Extract the [x, y] coordinate from the center of the cell holding the provided text.  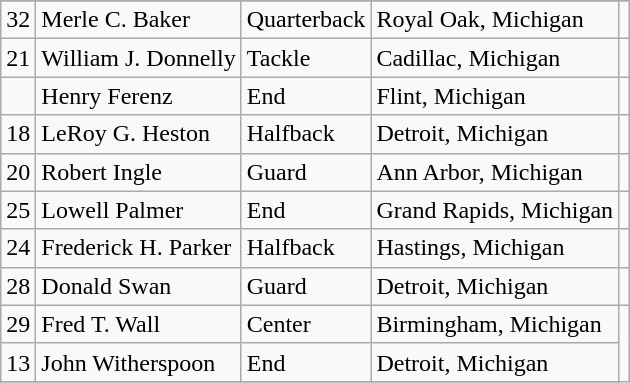
18 [18, 134]
Cadillac, Michigan [495, 58]
32 [18, 20]
William J. Donnelly [138, 58]
Fred T. Wall [138, 324]
Hastings, Michigan [495, 248]
Tackle [306, 58]
Flint, Michigan [495, 96]
Birmingham, Michigan [495, 324]
Frederick H. Parker [138, 248]
Center [306, 324]
28 [18, 286]
24 [18, 248]
Donald Swan [138, 286]
Henry Ferenz [138, 96]
Grand Rapids, Michigan [495, 210]
25 [18, 210]
Royal Oak, Michigan [495, 20]
Ann Arbor, Michigan [495, 172]
29 [18, 324]
Quarterback [306, 20]
20 [18, 172]
Lowell Palmer [138, 210]
Merle C. Baker [138, 20]
21 [18, 58]
John Witherspoon [138, 362]
13 [18, 362]
Robert Ingle [138, 172]
LeRoy G. Heston [138, 134]
